Provide the (x, y) coordinate of the cell's center where the given text is located.  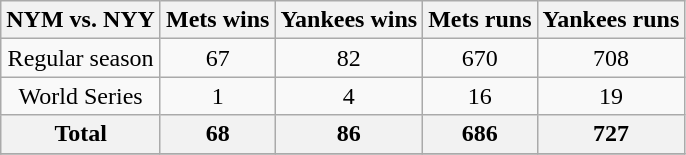
670 (480, 58)
727 (611, 134)
19 (611, 96)
Mets runs (480, 20)
World Series (81, 96)
82 (349, 58)
1 (217, 96)
4 (349, 96)
NYM vs. NYY (81, 20)
67 (217, 58)
708 (611, 58)
Regular season (81, 58)
16 (480, 96)
Yankees wins (349, 20)
Yankees runs (611, 20)
86 (349, 134)
Mets wins (217, 20)
686 (480, 134)
Total (81, 134)
68 (217, 134)
